Search for the cell housing the specified text and yield its [x, y] center coordinate. 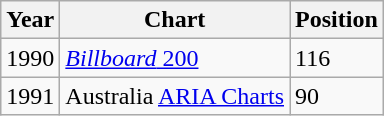
Australia ARIA Charts [175, 96]
Chart [175, 20]
1990 [30, 58]
Position [337, 20]
116 [337, 58]
Year [30, 20]
1991 [30, 96]
Billboard 200 [175, 58]
90 [337, 96]
